From the cell containing the given text, extract its center point as (x, y) coordinate. 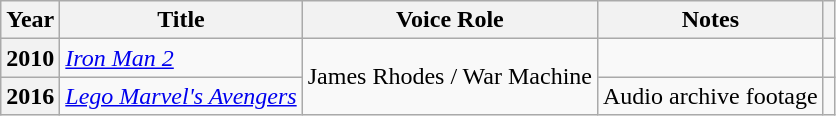
Voice Role (450, 20)
Iron Man 2 (181, 58)
Year (30, 20)
Title (181, 20)
2010 (30, 58)
James Rhodes / War Machine (450, 77)
Lego Marvel's Avengers (181, 96)
Audio archive footage (710, 96)
2016 (30, 96)
Notes (710, 20)
